Return the [x, y] coordinate for the center point of the cell that contains the specified text.  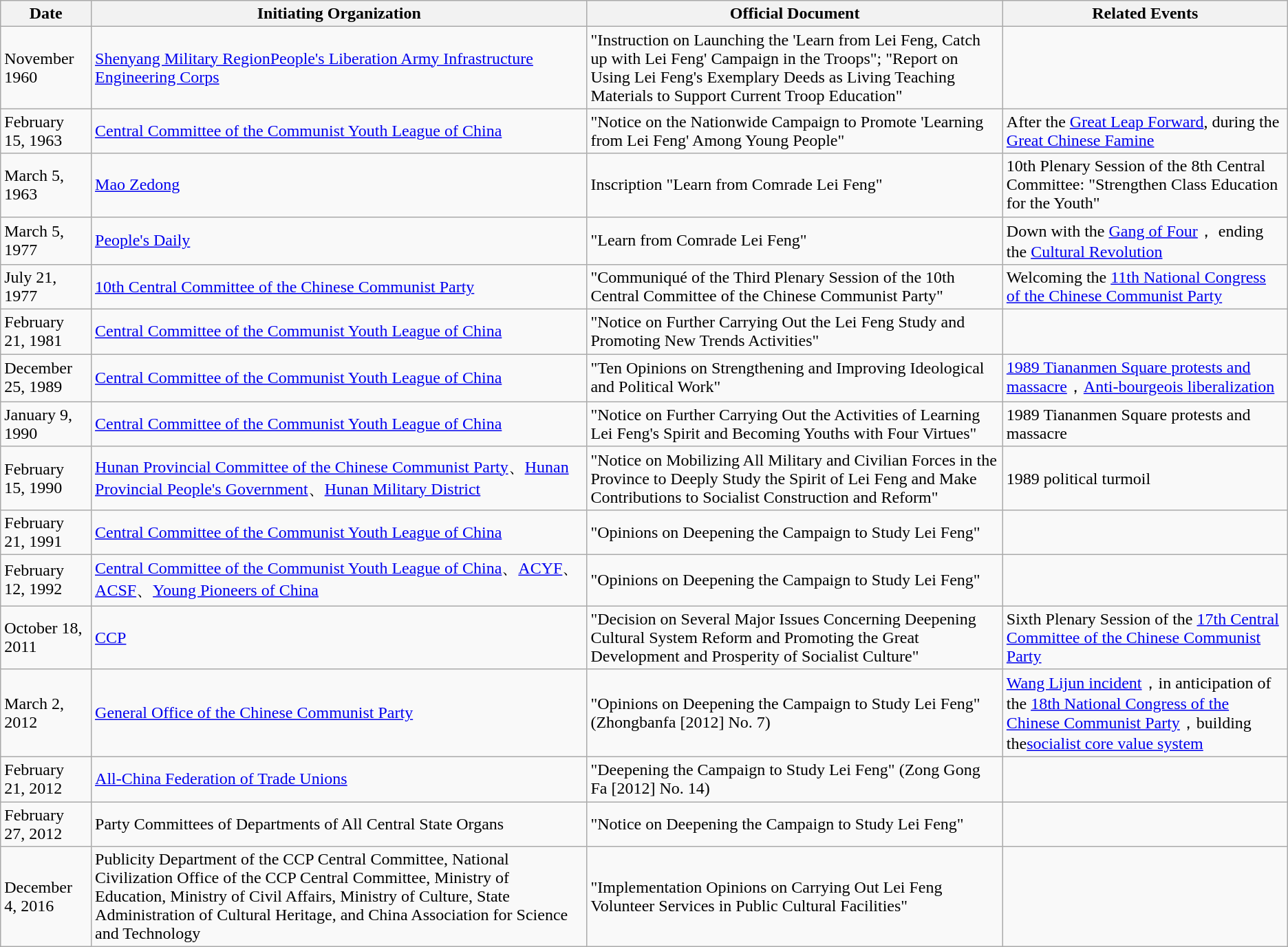
Hunan Provincial Committee of the Chinese Communist Party、Hunan Provincial People's Government、Hunan Military District [339, 478]
"Learn from Comrade Lei Feng" [795, 241]
November 1960 [46, 67]
People's Daily [339, 241]
January 9, 1990 [46, 424]
February 15, 1963 [46, 131]
Related Events [1145, 14]
"Implementation Opinions on Carrying Out Lei Feng Volunteer Services in Public Cultural Facilities" [795, 897]
March 5, 1963 [46, 185]
Central Committee of the Communist Youth League of China、ACYF、ACSF、Young Pioneers of China [339, 580]
10th Central Committee of the Chinese Communist Party [339, 287]
Shenyang Military RegionPeople's Liberation Army Infrastructure Engineering Corps [339, 67]
Wang Lijun incident，in anticipation of the 18th National Congress of the Chinese Communist Party，building thesocialist core value system [1145, 713]
General Office of the Chinese Communist Party [339, 713]
February 15, 1990 [46, 478]
1989 Tiananmen Square protests and massacre [1145, 424]
March 5, 1977 [46, 241]
March 2, 2012 [46, 713]
"Notice on Deepening the Campaign to Study Lei Feng" [795, 824]
1989 Tiananmen Square protests and massacre，Anti-bourgeois liberalization [1145, 378]
Inscription "Learn from Comrade Lei Feng" [795, 185]
"Notice on the Nationwide Campaign to Promote 'Learning from Lei Feng' Among Young People" [795, 131]
February 21, 1981 [46, 331]
Official Document [795, 14]
1989 political turmoil [1145, 478]
July 21, 1977 [46, 287]
All-China Federation of Trade Unions [339, 780]
CCP [339, 637]
"Deepening the Campaign to Study Lei Feng" (Zong Gong Fa [2012] No. 14) [795, 780]
"Opinions on Deepening the Campaign to Study Lei Feng" (Zhongbanfa [2012] No. 7) [795, 713]
October 18, 2011 [46, 637]
Date [46, 14]
"Communiqué of the Third Plenary Session of the 10th Central Committee of the Chinese Communist Party" [795, 287]
Down with the Gang of Four， ending the Cultural Revolution [1145, 241]
February 12, 1992 [46, 580]
"Notice on Further Carrying Out the Activities of Learning Lei Feng's Spirit and Becoming Youths with Four Virtues" [795, 424]
Party Committees of Departments of All Central State Organs [339, 824]
Mao Zedong [339, 185]
Welcoming the 11th National Congress of the Chinese Communist Party [1145, 287]
February 27, 2012 [46, 824]
December 25, 1989 [46, 378]
Sixth Plenary Session of the 17th Central Committee of the Chinese Communist Party [1145, 637]
After the Great Leap Forward, during the Great Chinese Famine [1145, 131]
December 4, 2016 [46, 897]
February 21, 1991 [46, 532]
February 21, 2012 [46, 780]
"Notice on Further Carrying Out the Lei Feng Study and Promoting New Trends Activities" [795, 331]
10th Plenary Session of the 8th Central Committee: "Strengthen Class Education for the Youth" [1145, 185]
Initiating Organization [339, 14]
"Ten Opinions on Strengthening and Improving Ideological and Political Work" [795, 378]
